Output the (X, Y) coordinate of the center of the cell containing the given text.  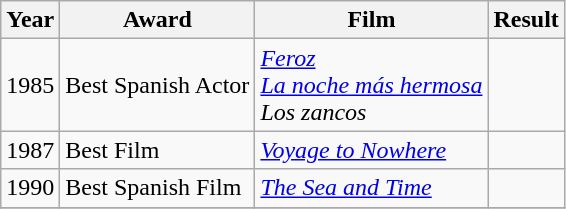
1985 (30, 85)
The Sea and Time (372, 188)
Film (372, 20)
Result (526, 20)
Feroz La noche más hermosa Los zancos (372, 85)
Year (30, 20)
Best Spanish Actor (158, 85)
Award (158, 20)
1990 (30, 188)
1987 (30, 150)
Best Spanish Film (158, 188)
Voyage to Nowhere (372, 150)
Best Film (158, 150)
